For the text-containing cell, return its midpoint in [X, Y] coordinate format. 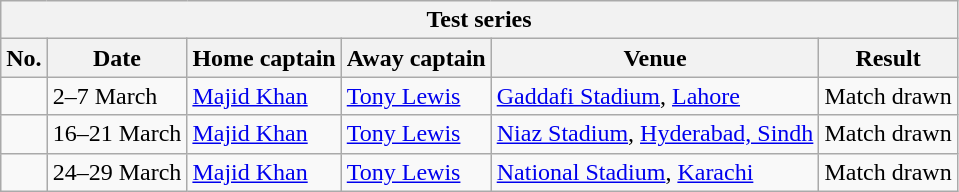
Away captain [416, 58]
2–7 March [117, 96]
Result [888, 58]
24–29 March [117, 172]
Niaz Stadium, Hyderabad, Sindh [655, 134]
No. [24, 58]
Gaddafi Stadium, Lahore [655, 96]
Home captain [264, 58]
16–21 March [117, 134]
Venue [655, 58]
National Stadium, Karachi [655, 172]
Test series [479, 20]
Date [117, 58]
